Output the [x, y] coordinate of the center of the cell containing the given text.  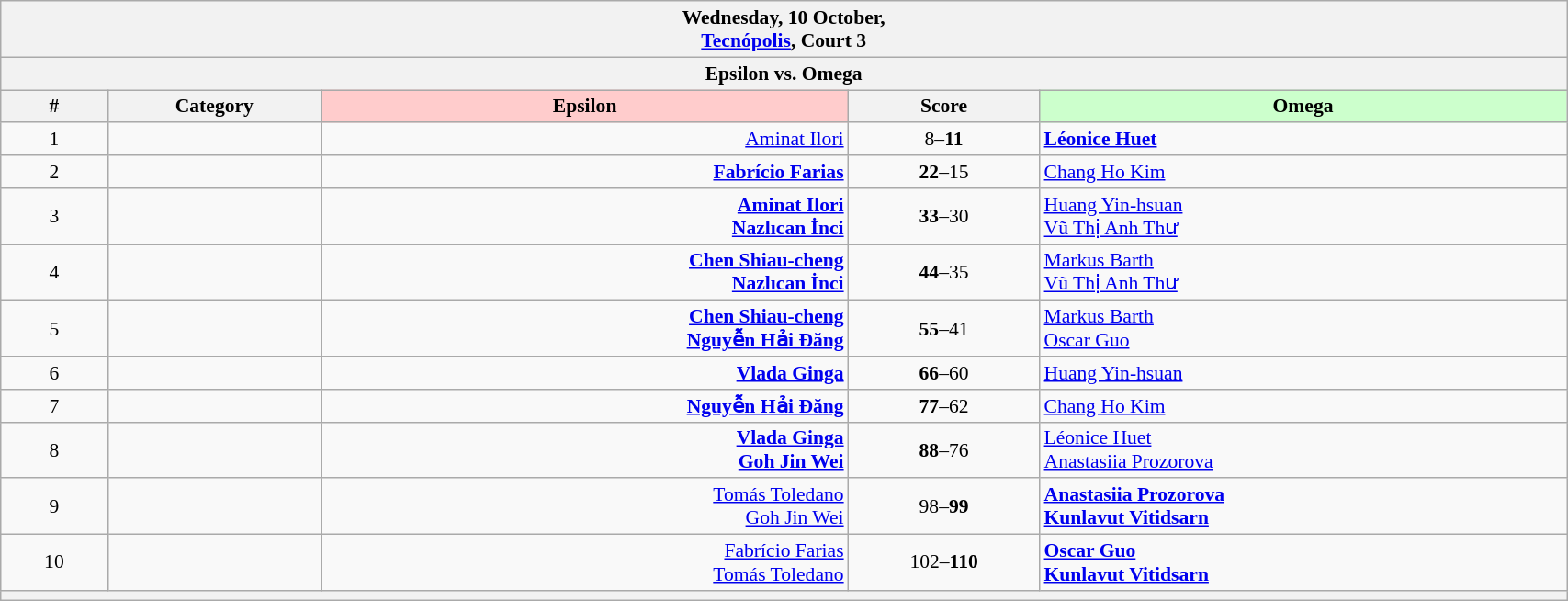
4 [54, 272]
Huang Yin-hsuan Vũ Thị Anh Thư [1303, 217]
8 [54, 450]
Vlada Ginga Goh Jin Wei [585, 450]
Markus Barth Vũ Thị Anh Thư [1303, 272]
22–15 [944, 172]
44–35 [944, 272]
Tomás Toledano Goh Jin Wei [585, 507]
2 [54, 172]
3 [54, 217]
Epsilon [585, 107]
5 [54, 329]
1 [54, 140]
Omega [1303, 107]
Aminat Ilori [585, 140]
Nguyễn Hải Đăng [585, 406]
Chen Shiau-cheng Nguyễn Hải Đăng [585, 329]
Markus Barth Oscar Guo [1303, 329]
Wednesday, 10 October, Tecnópolis, Court 3 [784, 29]
77–62 [944, 406]
Fabrício Farias Tomás Toledano [585, 562]
Anastasiia Prozorova Kunlavut Vitidsarn [1303, 507]
Epsilon vs. Omega [784, 74]
Category [215, 107]
Léonice Huet [1303, 140]
33–30 [944, 217]
55–41 [944, 329]
Huang Yin-hsuan [1303, 373]
102–110 [944, 562]
8–11 [944, 140]
# [54, 107]
Chen Shiau-cheng Nazlıcan İnci [585, 272]
10 [54, 562]
6 [54, 373]
9 [54, 507]
98–99 [944, 507]
Fabrício Farias [585, 172]
88–76 [944, 450]
Aminat Ilori Nazlıcan İnci [585, 217]
Vlada Ginga [585, 373]
Oscar Guo Kunlavut Vitidsarn [1303, 562]
Score [944, 107]
Léonice Huet Anastasiia Prozorova [1303, 450]
7 [54, 406]
66–60 [944, 373]
